Provide the [X, Y] coordinate of the cell's center where the given text is located.  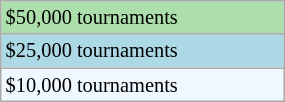
$10,000 tournaments [142, 85]
$25,000 tournaments [142, 51]
$50,000 tournaments [142, 17]
